Return (x, y) of the center of cell containing provided text 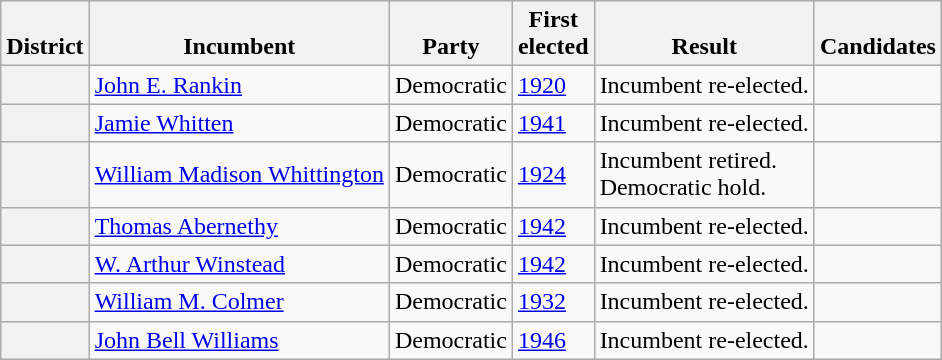
Candidates (878, 34)
1924 (553, 174)
W. Arthur Winstead (239, 264)
John E. Rankin (239, 85)
Jamie Whitten (239, 123)
1932 (553, 302)
District (45, 34)
John Bell Williams (239, 340)
1941 (553, 123)
1920 (553, 85)
Thomas Abernethy (239, 226)
Party (450, 34)
Incumbent retired.Democratic hold. (704, 174)
William Madison Whittington (239, 174)
Firstelected (553, 34)
William M. Colmer (239, 302)
Result (704, 34)
Incumbent (239, 34)
1946 (553, 340)
